Find where the given text appears and provide that cell's center as [X, Y] coordinate. 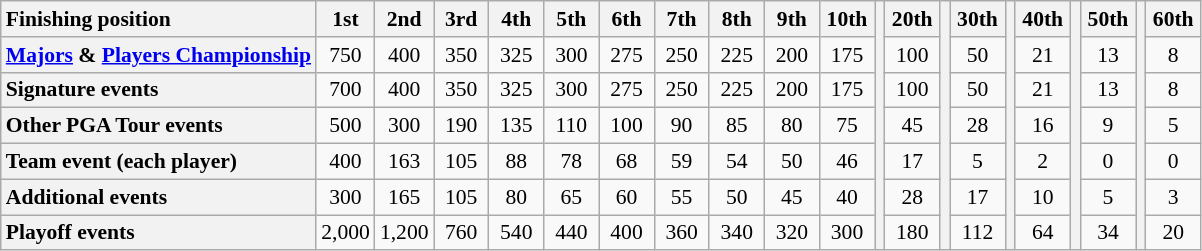
Finishing position [158, 19]
165 [404, 197]
500 [346, 126]
Majors & Players Championship [158, 55]
700 [346, 90]
75 [846, 126]
2,000 [346, 233]
59 [682, 162]
50th [1108, 19]
1,200 [404, 233]
78 [572, 162]
64 [1042, 233]
320 [792, 233]
46 [846, 162]
Signature events [158, 90]
55 [682, 197]
4th [516, 19]
10th [846, 19]
9th [792, 19]
750 [346, 55]
7th [682, 19]
180 [912, 233]
440 [572, 233]
Playoff events [158, 233]
10 [1042, 197]
540 [516, 233]
1st [346, 19]
34 [1108, 233]
5th [572, 19]
2 [1042, 162]
16 [1042, 126]
340 [736, 233]
54 [736, 162]
360 [682, 233]
110 [572, 126]
3rd [462, 19]
2nd [404, 19]
135 [516, 126]
6th [626, 19]
68 [626, 162]
Team event (each player) [158, 162]
60 [626, 197]
65 [572, 197]
90 [682, 126]
30th [978, 19]
Additional events [158, 197]
760 [462, 233]
112 [978, 233]
20th [912, 19]
20 [1174, 233]
60th [1174, 19]
Other PGA Tour events [158, 126]
40 [846, 197]
190 [462, 126]
163 [404, 162]
88 [516, 162]
8th [736, 19]
40th [1042, 19]
3 [1174, 197]
9 [1108, 126]
85 [736, 126]
